Scan for the cell matching the given text and deliver its [x, y] coordinate at center. 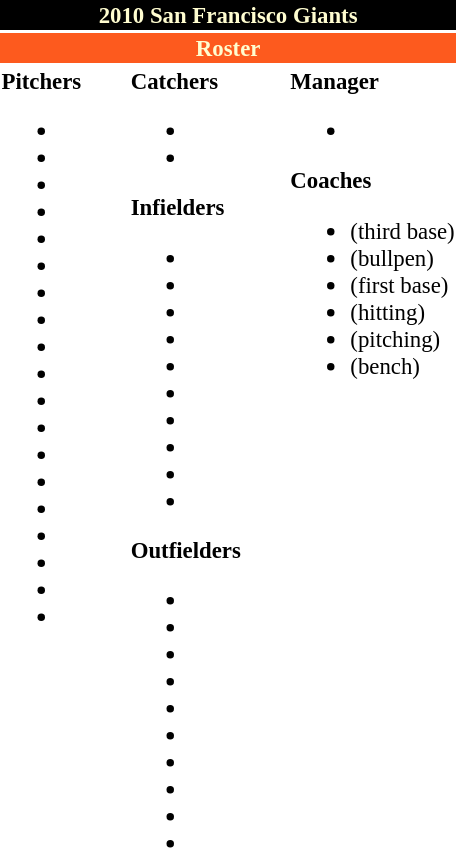
2010 San Francisco Giants [228, 15]
Roster [228, 48]
